Scan for the cell matching the given text and deliver its (x, y) coordinate at center. 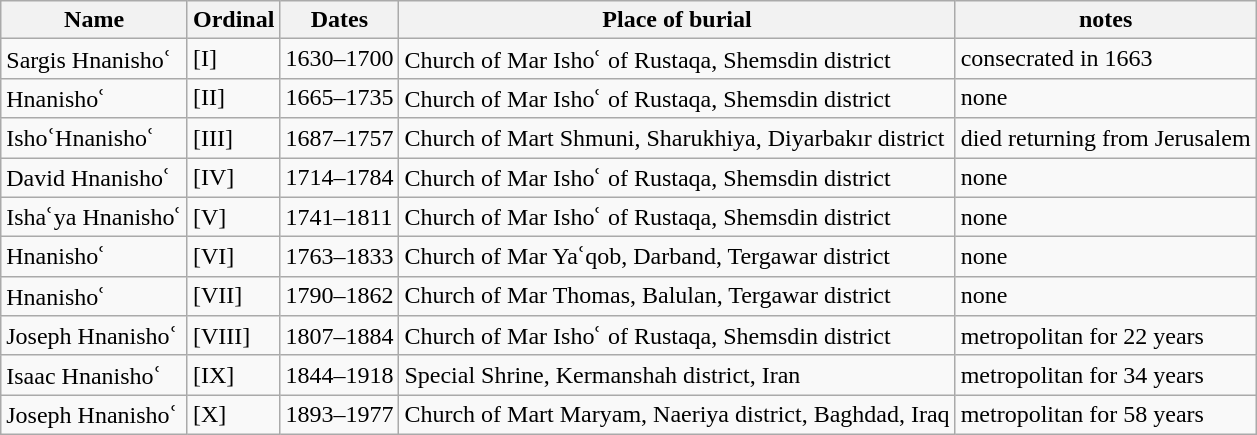
[II] (233, 98)
[VII] (233, 296)
notes (1106, 20)
metropolitan for 58 years (1106, 415)
1687–1757 (340, 138)
metropolitan for 34 years (1106, 375)
IshoʿHnanishoʿ (94, 138)
[IX] (233, 375)
[VI] (233, 257)
[IV] (233, 178)
consecrated in 1663 (1106, 59)
Isaac Hnanishoʿ (94, 375)
Ishaʿya Hnanishoʿ (94, 217)
1630–1700 (340, 59)
Place of burial (677, 20)
Church of Mar Yaʿqob, Darband, Tergawar district (677, 257)
Church of Mar Thomas, Balulan, Tergawar district (677, 296)
1790–1862 (340, 296)
1763–1833 (340, 257)
[V] (233, 217)
[I] (233, 59)
1741–1811 (340, 217)
[III] (233, 138)
Dates (340, 20)
Church of Mart Maryam, Naeriya district, Baghdad, Iraq (677, 415)
1844–1918 (340, 375)
Special Shrine, Kermanshah district, Iran (677, 375)
[VIII] (233, 336)
1665–1735 (340, 98)
Ordinal (233, 20)
metropolitan for 22 years (1106, 336)
Church of Mart Shmuni, Sharukhiya, Diyarbakır district (677, 138)
David Hnanishoʿ (94, 178)
[X] (233, 415)
1714–1784 (340, 178)
died returning from Jerusalem (1106, 138)
1807–1884 (340, 336)
Name (94, 20)
Sargis Hnanishoʿ (94, 59)
1893–1977 (340, 415)
